Detect which cell encompasses the target text, then output its [x, y] center coordinate. 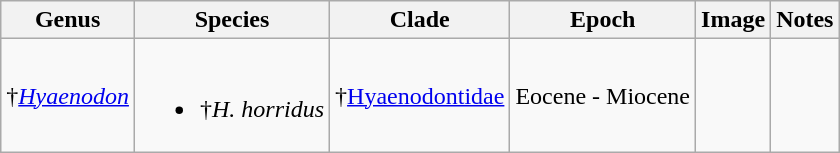
†Hyaenodon [68, 96]
†H. horridus [232, 96]
†Hyaenodontidae [420, 96]
Eocene - Miocene [603, 96]
Species [232, 20]
Clade [420, 20]
Epoch [603, 20]
Notes [805, 20]
Genus [68, 20]
Image [734, 20]
